Search for the cell housing the specified text and yield its [X, Y] center coordinate. 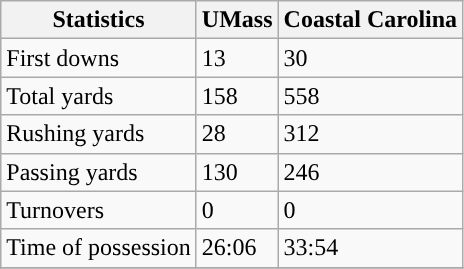
Turnovers [99, 210]
UMass [237, 20]
Time of possession [99, 248]
26:06 [237, 248]
130 [237, 172]
Passing yards [99, 172]
Total yards [99, 96]
558 [370, 96]
158 [237, 96]
Rushing yards [99, 134]
Coastal Carolina [370, 20]
30 [370, 58]
28 [237, 134]
312 [370, 134]
33:54 [370, 248]
13 [237, 58]
Statistics [99, 20]
246 [370, 172]
First downs [99, 58]
